Locate the cell with the specified text and output its [x, y] center coordinate. 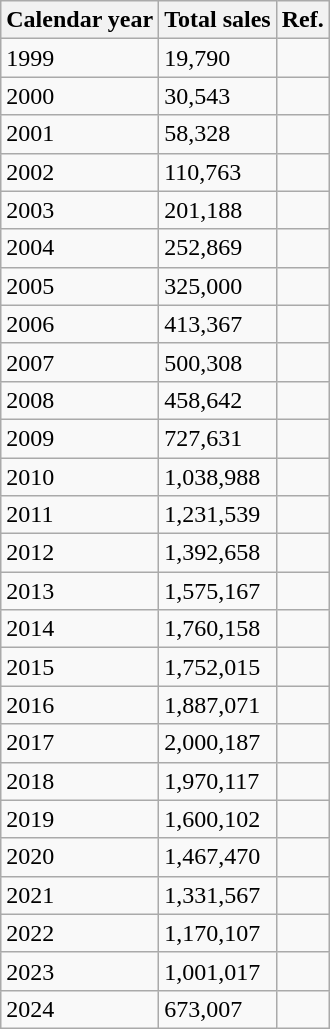
2007 [80, 362]
2020 [80, 857]
2006 [80, 324]
1,038,988 [218, 477]
Total sales [218, 20]
2010 [80, 477]
1,600,102 [218, 819]
2005 [80, 286]
1,170,107 [218, 933]
673,007 [218, 1009]
1,231,539 [218, 515]
2014 [80, 629]
2011 [80, 515]
413,367 [218, 324]
2024 [80, 1009]
1,760,158 [218, 629]
2,000,187 [218, 743]
2017 [80, 743]
252,869 [218, 248]
500,308 [218, 362]
2000 [80, 96]
Ref. [302, 20]
201,188 [218, 210]
2013 [80, 591]
2008 [80, 400]
1,467,470 [218, 857]
2003 [80, 210]
2015 [80, 667]
58,328 [218, 134]
1,970,117 [218, 781]
1,887,071 [218, 705]
1,575,167 [218, 591]
325,000 [218, 286]
19,790 [218, 58]
110,763 [218, 172]
1,001,017 [218, 971]
Calendar year [80, 20]
2018 [80, 781]
727,631 [218, 438]
2004 [80, 248]
2012 [80, 553]
1,331,567 [218, 895]
2002 [80, 172]
2023 [80, 971]
2001 [80, 134]
2022 [80, 933]
1,392,658 [218, 553]
30,543 [218, 96]
2021 [80, 895]
1,752,015 [218, 667]
458,642 [218, 400]
2009 [80, 438]
2019 [80, 819]
2016 [80, 705]
1999 [80, 58]
